Detect which cell encompasses the target text, then output its (X, Y) center coordinate. 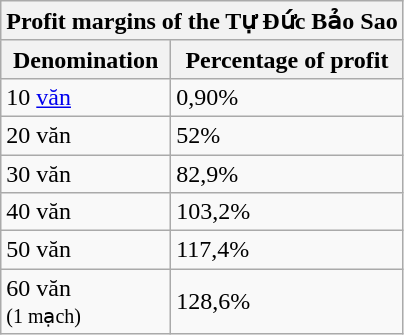
30 văn (86, 173)
10 văn (86, 97)
0,90% (288, 97)
Percentage of profit (288, 59)
103,2% (288, 212)
52% (288, 135)
60 văn(1 mạch) (86, 302)
117,4% (288, 250)
50 văn (86, 250)
20 văn (86, 135)
Denomination (86, 59)
128,6% (288, 302)
40 văn (86, 212)
Profit margins of the Tự Đức Bảo Sao (202, 21)
82,9% (288, 173)
